Search for the cell housing the specified text and yield its (x, y) center coordinate. 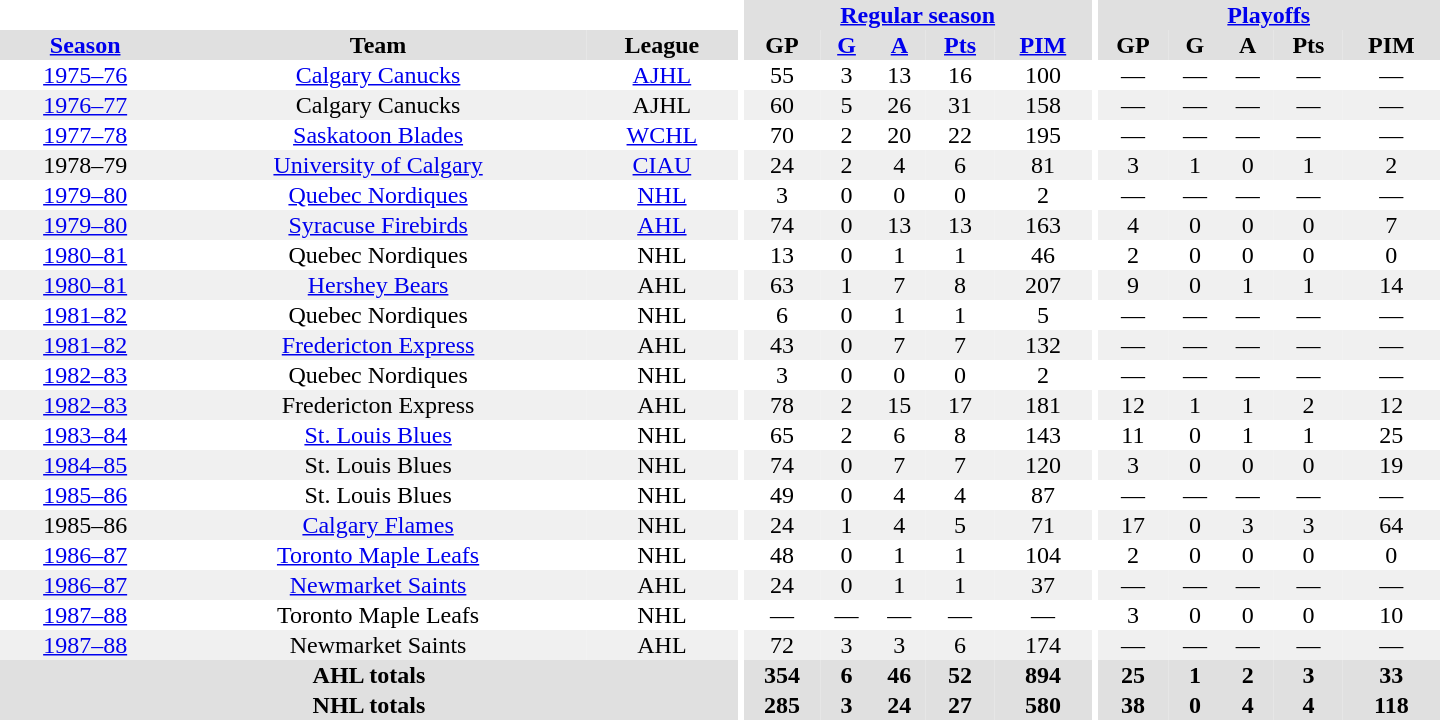
580 (1042, 705)
354 (782, 675)
1984–85 (85, 465)
37 (1042, 585)
894 (1042, 675)
1978–79 (85, 165)
52 (960, 675)
9 (1132, 285)
72 (782, 645)
Syracuse Firebirds (378, 225)
207 (1042, 285)
WCHL (662, 135)
1977–78 (85, 135)
NHL totals (369, 705)
64 (1392, 525)
League (662, 45)
143 (1042, 435)
11 (1132, 435)
1975–76 (85, 75)
19 (1392, 465)
10 (1392, 615)
31 (960, 105)
22 (960, 135)
55 (782, 75)
181 (1042, 405)
33 (1392, 675)
70 (782, 135)
Playoffs (1268, 15)
104 (1042, 555)
Team (378, 45)
University of Calgary (378, 165)
Calgary Flames (378, 525)
63 (782, 285)
60 (782, 105)
120 (1042, 465)
Hershey Bears (378, 285)
14 (1392, 285)
Regular season (918, 15)
27 (960, 705)
174 (1042, 645)
Saskatoon Blades (378, 135)
16 (960, 75)
1976–77 (85, 105)
38 (1132, 705)
1983–84 (85, 435)
48 (782, 555)
100 (1042, 75)
43 (782, 345)
158 (1042, 105)
20 (900, 135)
81 (1042, 165)
65 (782, 435)
15 (900, 405)
87 (1042, 495)
71 (1042, 525)
CIAU (662, 165)
195 (1042, 135)
26 (900, 105)
AHL totals (369, 675)
285 (782, 705)
163 (1042, 225)
132 (1042, 345)
49 (782, 495)
118 (1392, 705)
78 (782, 405)
Season (85, 45)
